From the cell containing the given text, extract its center point as [X, Y] coordinate. 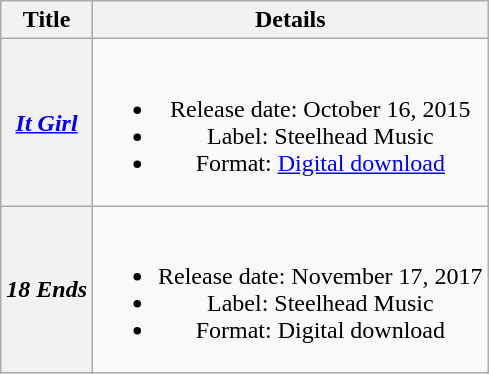
Release date: October 16, 2015Label: Steelhead MusicFormat: Digital download [291, 122]
Release date: November 17, 2017Label: Steelhead MusicFormat: Digital download [291, 290]
It Girl [47, 122]
18 Ends [47, 290]
Details [291, 20]
Title [47, 20]
